Scan for the cell matching the given text and deliver its [X, Y] coordinate at center. 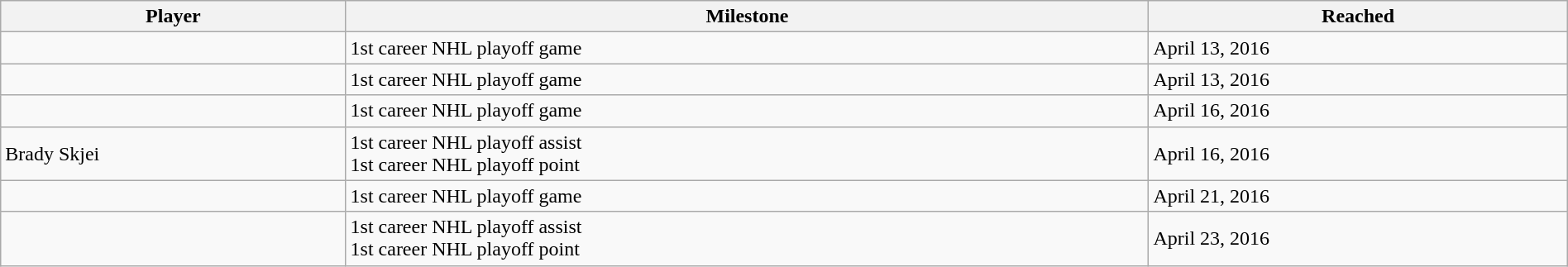
Milestone [748, 17]
April 21, 2016 [1358, 196]
Reached [1358, 17]
Brady Skjei [174, 154]
April 23, 2016 [1358, 238]
Player [174, 17]
